Determine the [X, Y] coordinate at the center of the cell enclosing the given text.  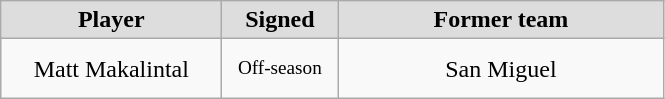
Signed [280, 20]
Matt Makalintal [112, 69]
San Miguel [501, 69]
Off-season [280, 69]
Former team [501, 20]
Player [112, 20]
